Return the [X, Y] coordinate for the center point of the cell that contains the specified text.  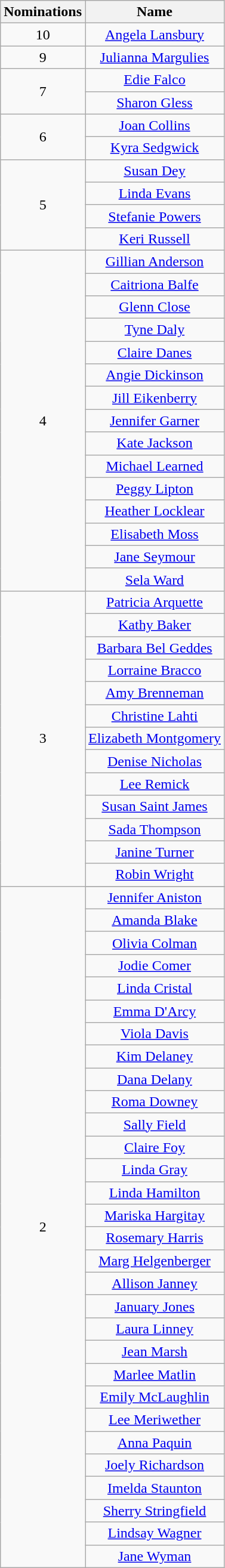
Sally Field [154, 1125]
January Jones [154, 1306]
Anna Paquin [154, 1443]
Caitriona Balfe [154, 285]
Lorraine Bracco [154, 671]
Kim Delaney [154, 1057]
Sada Thompson [154, 829]
Laura Linney [154, 1329]
Kyra Sedgwick [154, 148]
Lindsay Wagner [154, 1533]
Lee Meriwether [154, 1420]
Barbara Bel Geddes [154, 647]
Glenn Close [154, 307]
Stefanie Powers [154, 216]
Joan Collins [154, 125]
Janine Turner [154, 852]
Olivia Colman [154, 943]
Edie Falco [154, 80]
Gillian Anderson [154, 261]
Jennifer Garner [154, 421]
Heather Locklear [154, 511]
Keri Russell [154, 239]
Jane Wyman [154, 1556]
Kathy Baker [154, 625]
Amanda Blake [154, 920]
Kate Jackson [154, 443]
Claire Danes [154, 353]
Julianna Margulies [154, 57]
Susan Dey [154, 171]
Sela Ward [154, 579]
Angie Dickinson [154, 375]
Elizabeth Montgomery [154, 739]
Jane Seymour [154, 557]
Linda Gray [154, 1170]
Linda Hamilton [154, 1193]
Allison Janney [154, 1283]
3 [43, 739]
Tyne Daly [154, 330]
Roma Downey [154, 1102]
Emma D'Arcy [154, 1011]
Amy Brenneman [154, 693]
2 [43, 1227]
Denise Nicholas [154, 761]
Dana Delany [154, 1079]
Emily McLaughlin [154, 1397]
Susan Saint James [154, 807]
Jean Marsh [154, 1351]
Claire Foy [154, 1147]
9 [43, 57]
4 [43, 420]
Marlee Matlin [154, 1374]
Name [154, 12]
Christine Lahti [154, 716]
Mariska Hargitay [154, 1215]
Viola Davis [154, 1034]
10 [43, 35]
Nominations [43, 12]
Robin Wright [154, 875]
Michael Learned [154, 466]
Angela Lansbury [154, 35]
Jennifer Aniston [154, 897]
Sharon Gless [154, 103]
Jill Eikenberry [154, 398]
Jodie Comer [154, 965]
Rosemary Harris [154, 1238]
5 [43, 205]
Marg Helgenberger [154, 1261]
Sherry Stringfield [154, 1511]
Elisabeth Moss [154, 534]
Imelda Staunton [154, 1488]
Lee Remick [154, 784]
6 [43, 137]
Peggy Lipton [154, 489]
Patricia Arquette [154, 602]
Linda Cristal [154, 988]
Linda Evans [154, 193]
7 [43, 91]
Joely Richardson [154, 1465]
